Pinpoint the cell where the given text exists, returning its [x, y] midpoint coordinate. 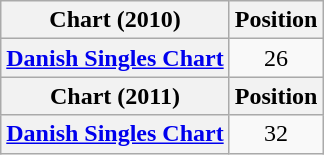
Chart (2010) [115, 20]
26 [276, 58]
32 [276, 134]
Chart (2011) [115, 96]
